For the text-containing cell, return its midpoint in (X, Y) coordinate format. 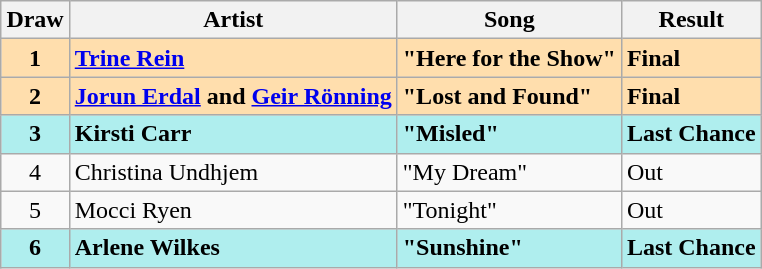
"My Dream" (509, 172)
"Lost and Found" (509, 96)
5 (35, 210)
Artist (233, 20)
"Misled" (509, 134)
6 (35, 248)
"Sunshine" (509, 248)
"Here for the Show" (509, 58)
Trine Rein (233, 58)
Jorun Erdal and Geir Rönning (233, 96)
2 (35, 96)
Song (509, 20)
Mocci Ryen (233, 210)
Draw (35, 20)
1 (35, 58)
Kirsti Carr (233, 134)
Result (691, 20)
3 (35, 134)
Arlene Wilkes (233, 248)
Christina Undhjem (233, 172)
4 (35, 172)
"Tonight" (509, 210)
